For the text-containing cell, return its midpoint in (x, y) coordinate format. 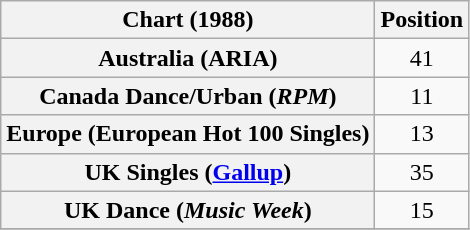
Europe (European Hot 100 Singles) (188, 134)
41 (422, 58)
15 (422, 210)
11 (422, 96)
UK Singles (Gallup) (188, 172)
Australia (ARIA) (188, 58)
Canada Dance/Urban (RPM) (188, 96)
13 (422, 134)
Chart (1988) (188, 20)
35 (422, 172)
Position (422, 20)
UK Dance (Music Week) (188, 210)
